Output the [x, y] coordinate of the center of the cell containing the given text.  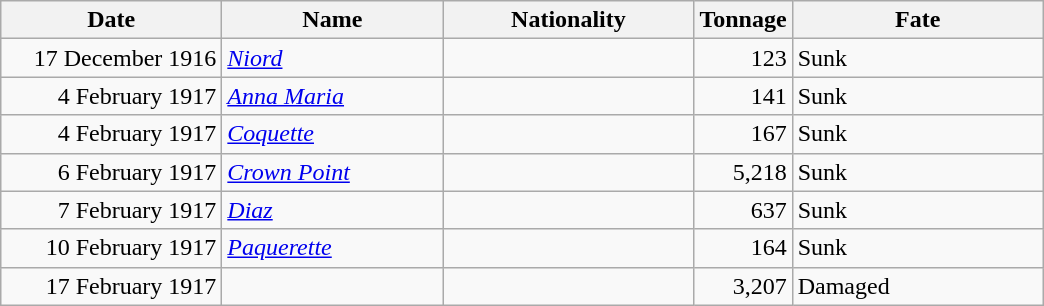
3,207 [743, 286]
17 February 1917 [112, 286]
Crown Point [332, 172]
Coquette [332, 134]
Niord [332, 58]
Name [332, 20]
123 [743, 58]
141 [743, 96]
10 February 1917 [112, 248]
Anna Maria [332, 96]
Date [112, 20]
167 [743, 134]
Diaz [332, 210]
637 [743, 210]
Tonnage [743, 20]
17 December 1916 [112, 58]
5,218 [743, 172]
6 February 1917 [112, 172]
Paquerette [332, 248]
Damaged [918, 286]
Nationality [568, 20]
164 [743, 248]
7 February 1917 [112, 210]
Fate [918, 20]
